Return the [X, Y] coordinate for the center point of the cell that contains the specified text.  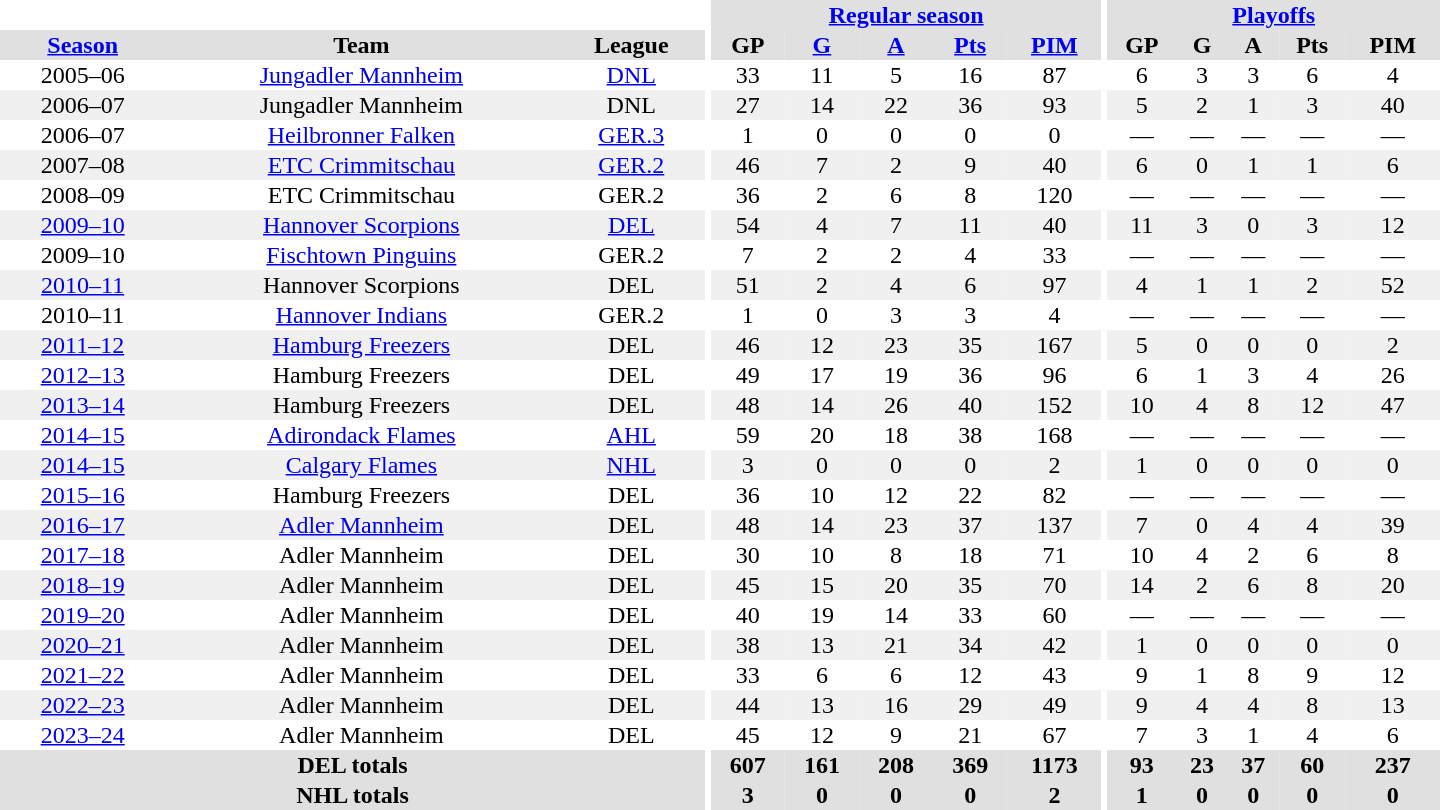
237 [1392, 765]
82 [1054, 495]
2016–17 [82, 525]
137 [1054, 525]
1173 [1054, 765]
47 [1392, 405]
39 [1392, 525]
Calgary Flames [361, 465]
43 [1054, 675]
2015–16 [82, 495]
15 [822, 585]
59 [748, 435]
2013–14 [82, 405]
607 [748, 765]
34 [970, 645]
67 [1054, 735]
168 [1054, 435]
44 [748, 705]
Team [361, 45]
87 [1054, 75]
30 [748, 555]
51 [748, 285]
2018–19 [82, 585]
Regular season [906, 15]
167 [1054, 345]
GER.3 [631, 135]
Hannover Indians [361, 315]
120 [1054, 195]
71 [1054, 555]
2005–06 [82, 75]
17 [822, 375]
AHL [631, 435]
2012–13 [82, 375]
Playoffs [1274, 15]
96 [1054, 375]
2008–09 [82, 195]
NHL totals [352, 795]
Fischtown Pinguins [361, 255]
70 [1054, 585]
54 [748, 225]
DEL totals [352, 765]
208 [896, 765]
152 [1054, 405]
52 [1392, 285]
Adirondack Flames [361, 435]
2023–24 [82, 735]
NHL [631, 465]
League [631, 45]
42 [1054, 645]
97 [1054, 285]
2011–12 [82, 345]
2019–20 [82, 615]
27 [748, 105]
29 [970, 705]
2017–18 [82, 555]
2021–22 [82, 675]
Season [82, 45]
2020–21 [82, 645]
2007–08 [82, 165]
2022–23 [82, 705]
369 [970, 765]
Heilbronner Falken [361, 135]
161 [822, 765]
